Capture the cell that displays the provided text and extract its (x, y) central coordinate. 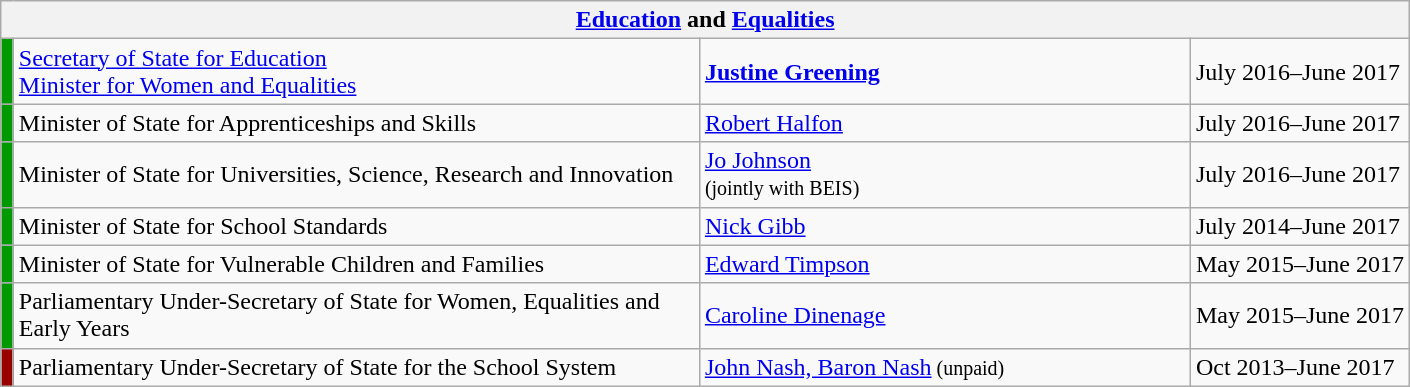
Caroline Dinenage (944, 316)
Parliamentary Under-Secretary of State for Women, Equalities and Early Years (356, 316)
Robert Halfon (944, 123)
John Nash, Baron Nash (unpaid) (944, 367)
Parliamentary Under-Secretary of State for the School System (356, 367)
Jo Johnson (jointly with BEIS) (944, 174)
Secretary of State for EducationMinister for Women and Equalities (356, 72)
Oct 2013–June 2017 (1300, 367)
Justine Greening (944, 72)
Minister of State for Universities, Science, Research and Innovation (356, 174)
Nick Gibb (944, 226)
Minister of State for Apprenticeships and Skills (356, 123)
Education and Equalities (706, 20)
Edward Timpson (944, 264)
July 2014–June 2017 (1300, 226)
Minister of State for Vulnerable Children and Families (356, 264)
Minister of State for School Standards (356, 226)
